Scan for the cell matching the given text and deliver its (x, y) coordinate at center. 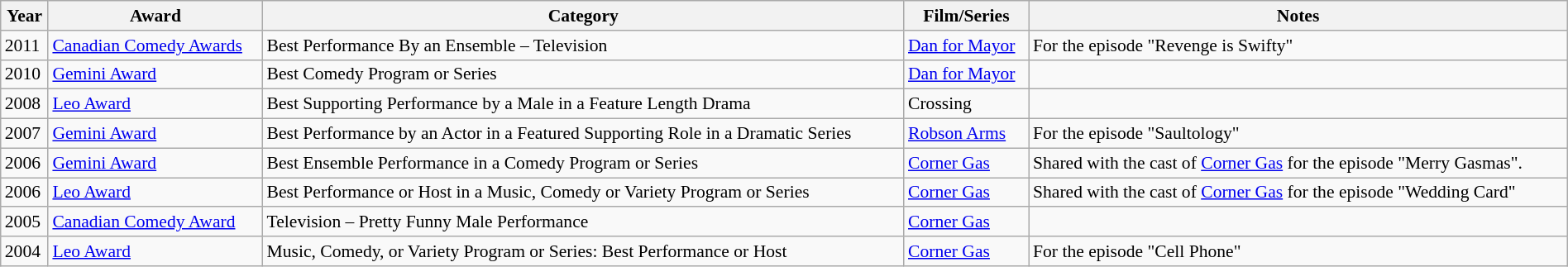
Film/Series (966, 16)
Category (584, 16)
For the episode "Revenge is Swifty" (1298, 45)
Notes (1298, 16)
Shared with the cast of Corner Gas for the episode "Wedding Card" (1298, 193)
2004 (25, 251)
2005 (25, 222)
Shared with the cast of Corner Gas for the episode "Merry Gasmas". (1298, 163)
Robson Arms (966, 134)
For the episode "Saultology" (1298, 134)
Year (25, 16)
Award (155, 16)
Canadian Comedy Awards (155, 45)
2007 (25, 134)
Television – Pretty Funny Male Performance (584, 222)
2008 (25, 104)
Best Performance or Host in a Music, Comedy or Variety Program or Series (584, 193)
2010 (25, 74)
For the episode "Cell Phone" (1298, 251)
Canadian Comedy Award (155, 222)
2011 (25, 45)
Music, Comedy, or Variety Program or Series: Best Performance or Host (584, 251)
Best Comedy Program or Series (584, 74)
Best Supporting Performance by a Male in a Feature Length Drama (584, 104)
Best Ensemble Performance in a Comedy Program or Series (584, 163)
Crossing (966, 104)
Best Performance by an Actor in a Featured Supporting Role in a Dramatic Series (584, 134)
Best Performance By an Ensemble – Television (584, 45)
